Return [x, y] of the center of cell containing provided text 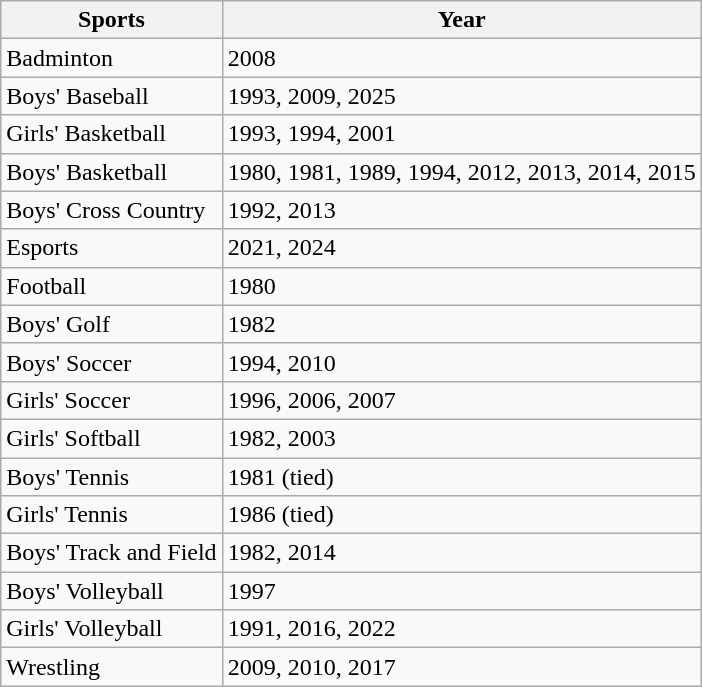
1986 (tied) [462, 515]
Boys' Baseball [112, 96]
Boys' Track and Field [112, 553]
Sports [112, 20]
Boys' Volleyball [112, 591]
Girls' Volleyball [112, 629]
1994, 2010 [462, 362]
1981 (tied) [462, 477]
Football [112, 286]
1996, 2006, 2007 [462, 400]
1982 [462, 324]
1980, 1981, 1989, 1994, 2012, 2013, 2014, 2015 [462, 172]
Girls' Soccer [112, 400]
1982, 2003 [462, 438]
1997 [462, 591]
1980 [462, 286]
Badminton [112, 58]
Boys' Tennis [112, 477]
Girls' Basketball [112, 134]
Boys' Golf [112, 324]
2009, 2010, 2017 [462, 667]
1993, 1994, 2001 [462, 134]
Year [462, 20]
Boys' Soccer [112, 362]
1982, 2014 [462, 553]
Girls' Tennis [112, 515]
Wrestling [112, 667]
1992, 2013 [462, 210]
Boys' Cross Country [112, 210]
1991, 2016, 2022 [462, 629]
Boys' Basketball [112, 172]
2021, 2024 [462, 248]
1993, 2009, 2025 [462, 96]
Girls' Softball [112, 438]
Esports [112, 248]
2008 [462, 58]
